Pinpoint the cell where the given text exists, returning its (X, Y) midpoint coordinate. 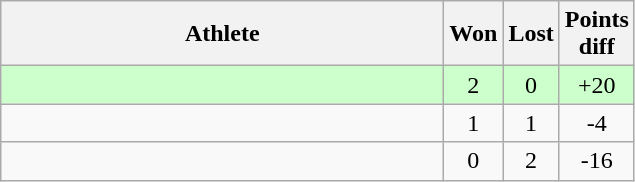
-4 (596, 123)
Athlete (222, 34)
Lost (531, 34)
Pointsdiff (596, 34)
Won (474, 34)
-16 (596, 161)
+20 (596, 85)
